Scan for the cell matching the given text and deliver its [X, Y] coordinate at center. 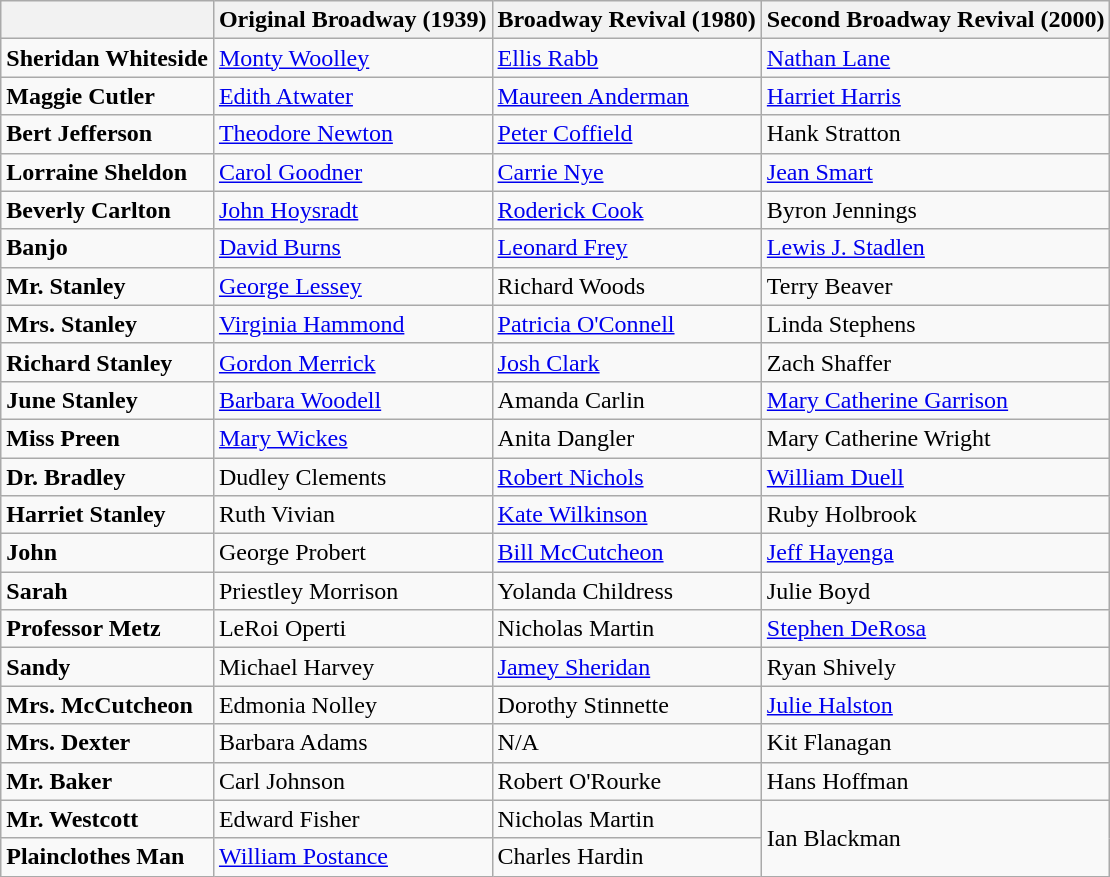
Kate Wilkinson [626, 515]
Mr. Baker [108, 781]
LeRoi Operti [352, 629]
Hank Stratton [936, 134]
Mrs. McCutcheon [108, 705]
Sandy [108, 667]
Mrs. Stanley [108, 324]
Kit Flanagan [936, 743]
Original Broadway (1939) [352, 20]
Broadway Revival (1980) [626, 20]
Banjo [108, 248]
Jeff Hayenga [936, 553]
Amanda Carlin [626, 400]
George Probert [352, 553]
Carl Johnson [352, 781]
Richard Stanley [108, 362]
Julie Boyd [936, 591]
Jamey Sheridan [626, 667]
Ryan Shively [936, 667]
June Stanley [108, 400]
Carol Goodner [352, 172]
Ruby Holbrook [936, 515]
David Burns [352, 248]
Terry Beaver [936, 286]
Nathan Lane [936, 58]
Sheridan Whiteside [108, 58]
Zach Shaffer [936, 362]
Maggie Cutler [108, 96]
Dorothy Stinnette [626, 705]
Professor Metz [108, 629]
Edith Atwater [352, 96]
Charles Hardin [626, 857]
Roderick Cook [626, 210]
Byron Jennings [936, 210]
Virginia Hammond [352, 324]
Jean Smart [936, 172]
Lewis J. Stadlen [936, 248]
Plainclothes Man [108, 857]
Robert Nichols [626, 477]
Hans Hoffman [936, 781]
Mary Wickes [352, 438]
Maureen Anderman [626, 96]
Sarah [108, 591]
Monty Woolley [352, 58]
Gordon Merrick [352, 362]
Dr. Bradley [108, 477]
Second Broadway Revival (2000) [936, 20]
Richard Woods [626, 286]
Yolanda Childress [626, 591]
Leonard Frey [626, 248]
Mr. Stanley [108, 286]
Bill McCutcheon [626, 553]
Patricia O'Connell [626, 324]
Miss Preen [108, 438]
John Hoysradt [352, 210]
Beverly Carlton [108, 210]
Ellis Rabb [626, 58]
Michael Harvey [352, 667]
Edward Fisher [352, 819]
Priestley Morrison [352, 591]
Harriet Harris [936, 96]
John [108, 553]
Bert Jefferson [108, 134]
Carrie Nye [626, 172]
Robert O'Rourke [626, 781]
Barbara Woodell [352, 400]
Peter Coffield [626, 134]
Linda Stephens [936, 324]
Stephen DeRosa [936, 629]
Mary Catherine Garrison [936, 400]
Mr. Westcott [108, 819]
William Duell [936, 477]
Dudley Clements [352, 477]
Harriet Stanley [108, 515]
George Lessey [352, 286]
N/A [626, 743]
William Postance [352, 857]
Barbara Adams [352, 743]
Ruth Vivian [352, 515]
Mary Catherine Wright [936, 438]
Edmonia Nolley [352, 705]
Lorraine Sheldon [108, 172]
Ian Blackman [936, 838]
Josh Clark [626, 362]
Julie Halston [936, 705]
Mrs. Dexter [108, 743]
Theodore Newton [352, 134]
Anita Dangler [626, 438]
